Return [x, y] of the center of cell containing provided text 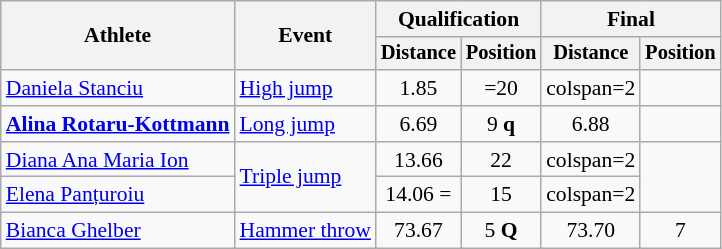
73.67 [418, 231]
=20 [501, 88]
22 [501, 160]
6.69 [418, 124]
Long jump [306, 124]
6.88 [590, 124]
13.66 [418, 160]
15 [501, 195]
7 [680, 231]
Hammer throw [306, 231]
Elena Panțuroiu [118, 195]
High jump [306, 88]
Diana Ana Maria Ion [118, 160]
Daniela Stanciu [118, 88]
Final [630, 19]
73.70 [590, 231]
1.85 [418, 88]
14.06 = [418, 195]
Athlete [118, 36]
Qualification [458, 19]
9 q [501, 124]
Alina Rotaru-Kottmann [118, 124]
5 Q [501, 231]
Triple jump [306, 178]
Bianca Ghelber [118, 231]
Event [306, 36]
